Search for the cell housing the specified text and yield its [X, Y] center coordinate. 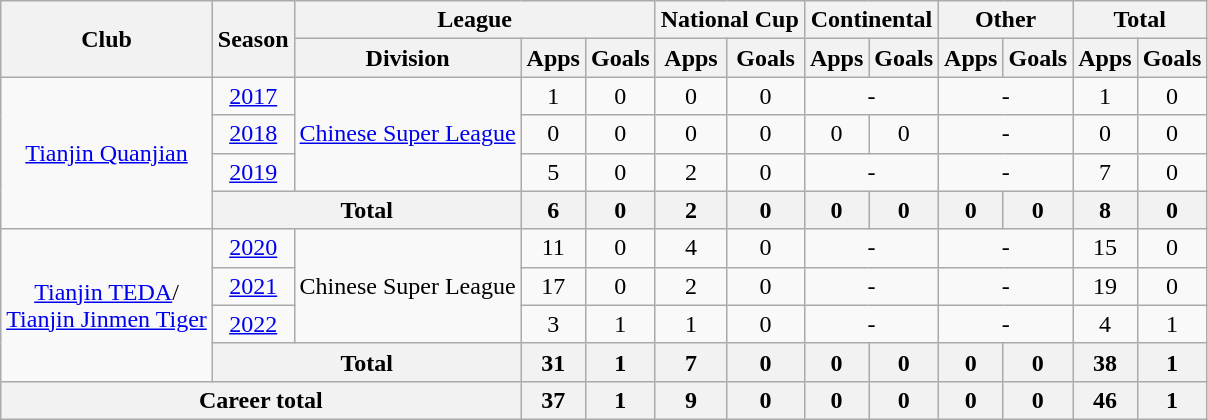
Season [253, 39]
6 [553, 210]
2017 [253, 96]
Other [1006, 20]
31 [553, 362]
2021 [253, 286]
2020 [253, 248]
Tianjin Quanjian [107, 153]
46 [1105, 400]
League [474, 20]
2019 [253, 172]
Continental [871, 20]
5 [553, 172]
15 [1105, 248]
11 [553, 248]
National Cup [730, 20]
Division [408, 58]
9 [691, 400]
3 [553, 324]
2018 [253, 134]
Club [107, 39]
Career total [261, 400]
37 [553, 400]
8 [1105, 210]
38 [1105, 362]
2022 [253, 324]
17 [553, 286]
Tianjin TEDA/Tianjin Jinmen Tiger [107, 305]
19 [1105, 286]
